From the cell containing the given text, extract its center point as (X, Y) coordinate. 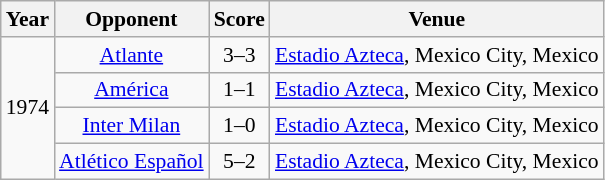
3–3 (240, 55)
Inter Milan (132, 126)
Venue (437, 19)
Atlético Español (132, 162)
Atlante (132, 55)
Score (240, 19)
1–0 (240, 126)
1–1 (240, 90)
1974 (28, 108)
Opponent (132, 19)
Year (28, 19)
5–2 (240, 162)
América (132, 90)
